Extract the (X, Y) coordinate from the center of the cell holding the provided text.  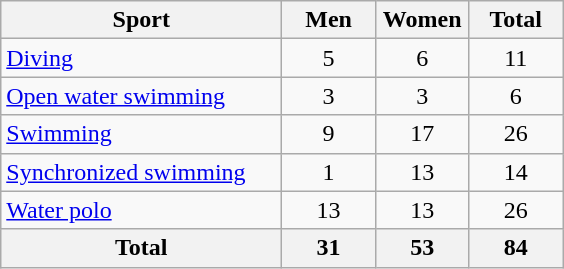
5 (329, 58)
Women (422, 20)
9 (329, 134)
17 (422, 134)
1 (329, 172)
84 (516, 248)
Swimming (142, 134)
Water polo (142, 210)
11 (516, 58)
14 (516, 172)
Diving (142, 58)
53 (422, 248)
Synchronized swimming (142, 172)
Sport (142, 20)
31 (329, 248)
Men (329, 20)
Open water swimming (142, 96)
